From the cell containing the given text, extract its center point as [x, y] coordinate. 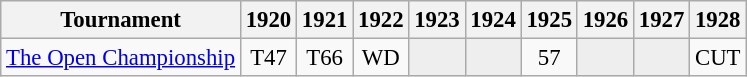
1927 [661, 20]
1923 [437, 20]
Tournament [121, 20]
1928 [718, 20]
WD [381, 58]
The Open Championship [121, 58]
1924 [493, 20]
T47 [268, 58]
T66 [325, 58]
57 [549, 58]
1926 [605, 20]
1920 [268, 20]
CUT [718, 58]
1925 [549, 20]
1922 [381, 20]
1921 [325, 20]
